Return [X, Y] of the center of cell containing provided text 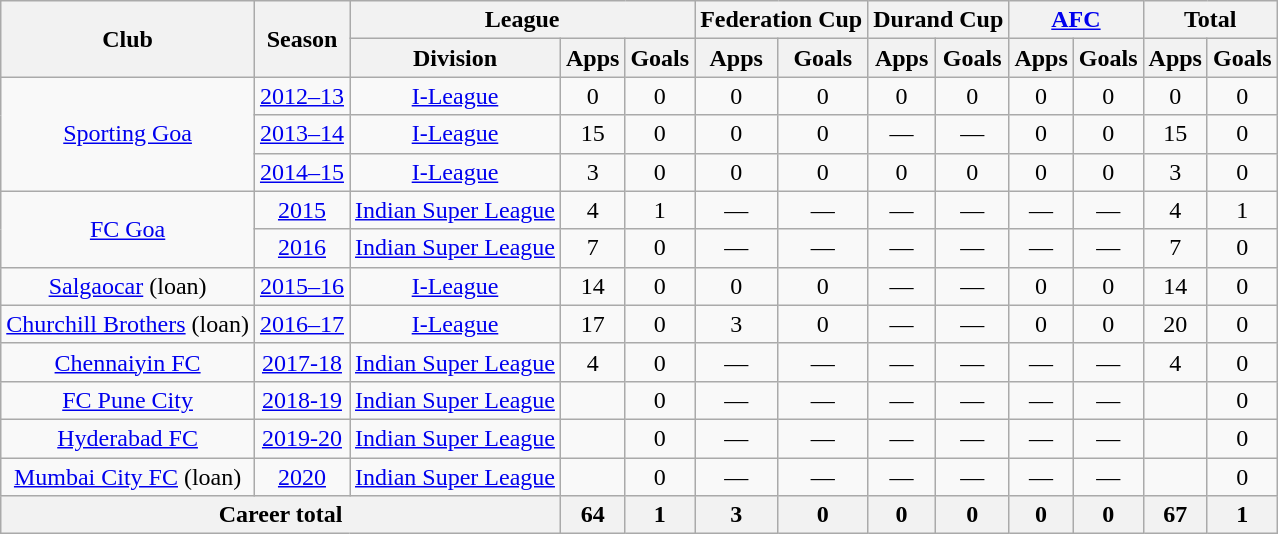
2020 [302, 477]
Hyderabad FC [128, 438]
Season [302, 39]
Sporting Goa [128, 134]
2015–16 [302, 286]
Career total [281, 515]
17 [592, 324]
FC Pune City [128, 400]
League [522, 20]
2016–17 [302, 324]
2012–13 [302, 96]
2013–14 [302, 134]
2016 [302, 248]
64 [592, 515]
Total [1210, 20]
Federation Cup [782, 20]
2017-18 [302, 362]
67 [1175, 515]
20 [1175, 324]
FC Goa [128, 229]
Chennaiyin FC [128, 362]
2019-20 [302, 438]
Mumbai City FC (loan) [128, 477]
AFC [1076, 20]
Club [128, 39]
Salgaocar (loan) [128, 286]
2018-19 [302, 400]
Churchill Brothers (loan) [128, 324]
Division [456, 58]
2015 [302, 210]
2014–15 [302, 172]
Durand Cup [938, 20]
